From the cell containing the given text, extract its center point as [X, Y] coordinate. 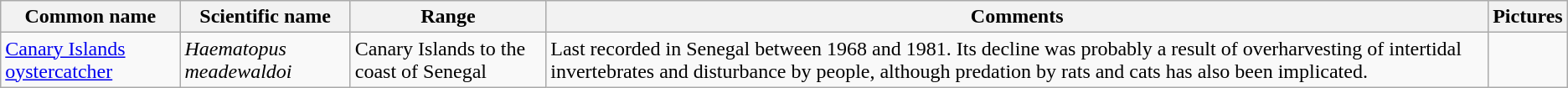
Range [448, 17]
Comments [1017, 17]
Canary Islands oystercatcher [90, 60]
Haematopus meadewaldoi [265, 60]
Scientific name [265, 17]
Common name [90, 17]
Canary Islands to the coast of Senegal [448, 60]
Pictures [1528, 17]
